Provide the (X, Y) coordinate of the cell's center where the given text is located.  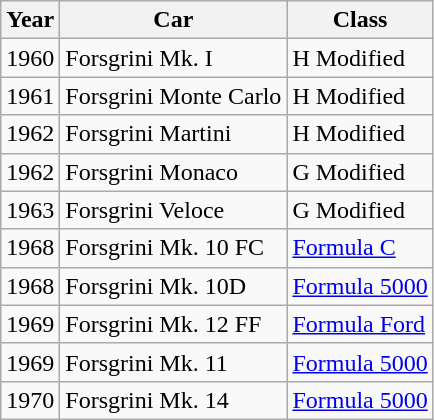
Forsgrini Mk. I (174, 58)
Formula C (360, 248)
Forsgrini Mk. 11 (174, 362)
Forsgrini Mk. 10 FC (174, 248)
1960 (30, 58)
1961 (30, 96)
Forsgrini Veloce (174, 210)
Forsgrini Mk. 10D (174, 286)
Forsgrini Monte Carlo (174, 96)
Forsgrini Martini (174, 134)
Forsgrini Mk. 12 FF (174, 324)
Forsgrini Monaco (174, 172)
Formula Ford (360, 324)
Forsgrini Mk. 14 (174, 400)
Class (360, 20)
1963 (30, 210)
1970 (30, 400)
Year (30, 20)
Car (174, 20)
